Return [X, Y] of the center of cell containing provided text 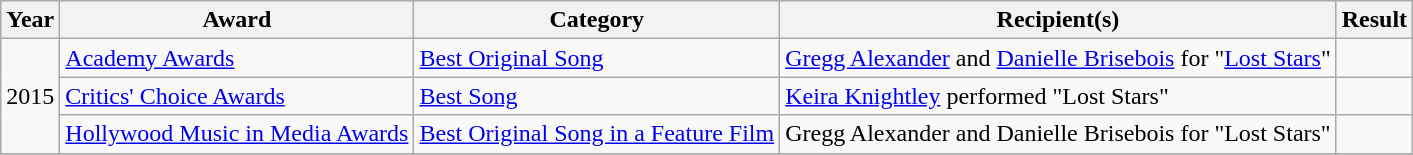
Best Original Song [597, 58]
2015 [30, 96]
Category [597, 20]
Result [1374, 20]
Hollywood Music in Media Awards [237, 134]
Academy Awards [237, 58]
Recipient(s) [1058, 20]
Keira Knightley performed "Lost Stars" [1058, 96]
Best Original Song in a Feature Film [597, 134]
Award [237, 20]
Best Song [597, 96]
Year [30, 20]
Critics' Choice Awards [237, 96]
